Determine the [x, y] coordinate at the center of the cell enclosing the given text.  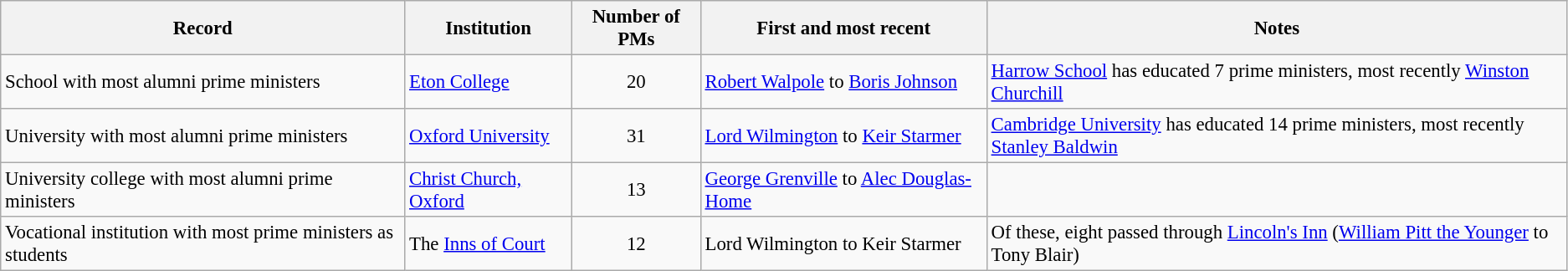
12 [636, 244]
31 [636, 135]
20 [636, 82]
Institution [489, 28]
Vocational institution with most prime ministers as students [202, 244]
University college with most alumni prime ministers [202, 191]
13 [636, 191]
Christ Church, Oxford [489, 191]
The Inns of Court [489, 244]
Cambridge University has educated 14 prime ministers, most recently Stanley Baldwin [1277, 135]
Eton College [489, 82]
Number of PMs [636, 28]
University with most alumni prime ministers [202, 135]
Record [202, 28]
Notes [1277, 28]
Robert Walpole to Boris Johnson [843, 82]
Harrow School has educated 7 prime ministers, most recently Winston Churchill [1277, 82]
School with most alumni prime ministers [202, 82]
First and most recent [843, 28]
George Grenville to Alec Douglas-Home [843, 191]
Oxford University [489, 135]
Of these, eight passed through Lincoln's Inn (William Pitt the Younger to Tony Blair) [1277, 244]
